For the text-containing cell, return its midpoint in [x, y] coordinate format. 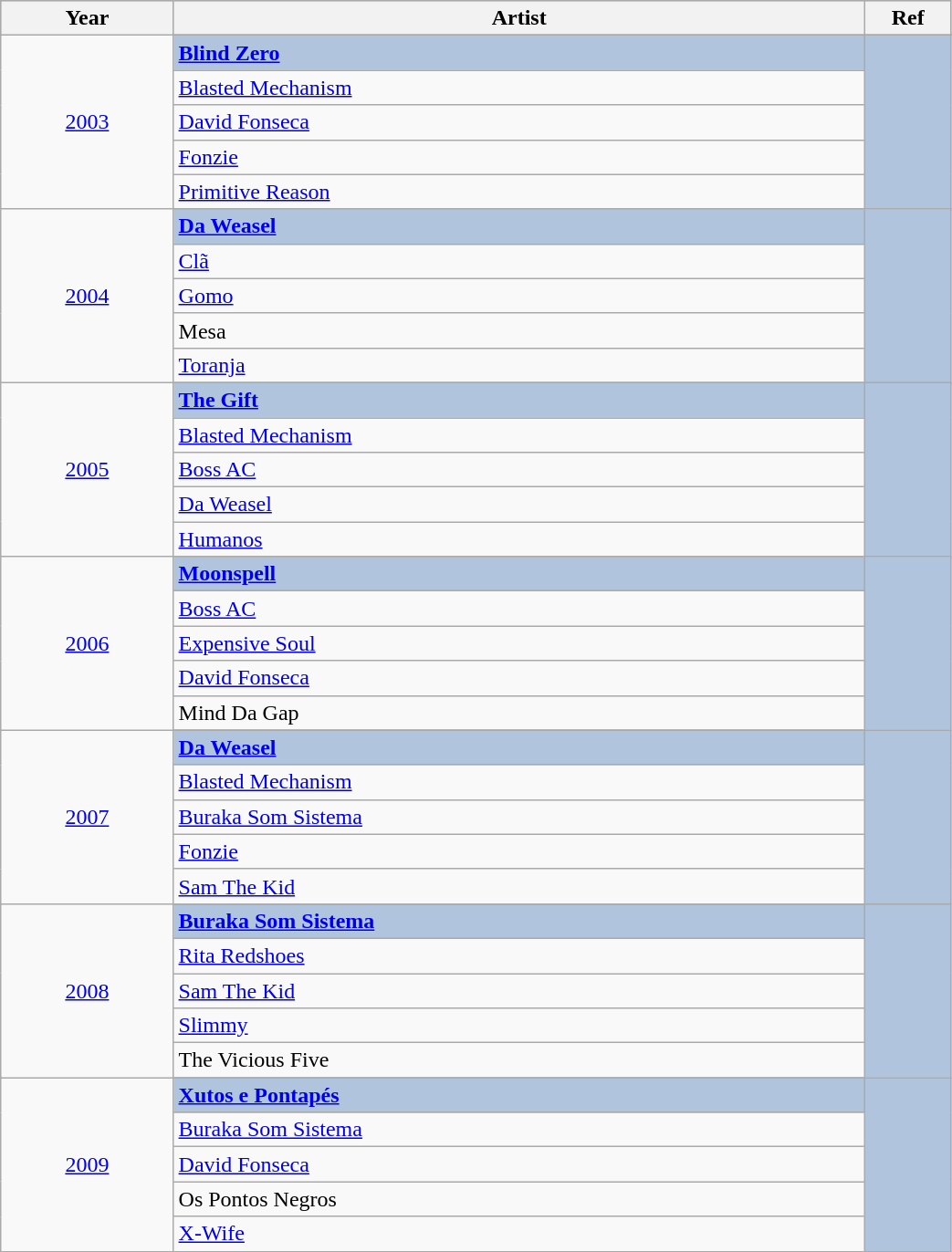
Expensive Soul [518, 643]
The Vicious Five [518, 1060]
X-Wife [518, 1234]
Year [88, 18]
2009 [88, 1164]
The Gift [518, 400]
2005 [88, 469]
2003 [88, 122]
Ref [907, 18]
Xutos e Pontapés [518, 1095]
Mesa [518, 330]
Gomo [518, 296]
Toranja [518, 365]
2007 [88, 817]
Clã [518, 261]
2006 [88, 643]
2004 [88, 296]
Mind Da Gap [518, 713]
Rita Redshoes [518, 955]
Os Pontos Negros [518, 1199]
Artist [518, 18]
Primitive Reason [518, 192]
Moonspell [518, 574]
Humanos [518, 539]
Blind Zero [518, 53]
2008 [88, 990]
Slimmy [518, 1026]
